Identify which cell holds the provided text, then report its (X, Y) central coordinate. 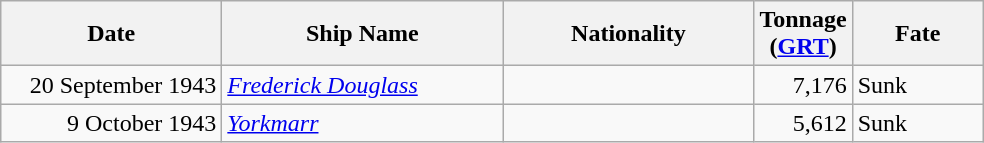
20 September 1943 (112, 85)
Fate (918, 34)
Ship Name (362, 34)
Date (112, 34)
9 October 1943 (112, 123)
Yorkmarr (362, 123)
Tonnage(GRT) (803, 34)
Nationality (628, 34)
Frederick Douglass (362, 85)
7,176 (803, 85)
5,612 (803, 123)
